Provide the (X, Y) coordinate of the cell's center where the given text is located.  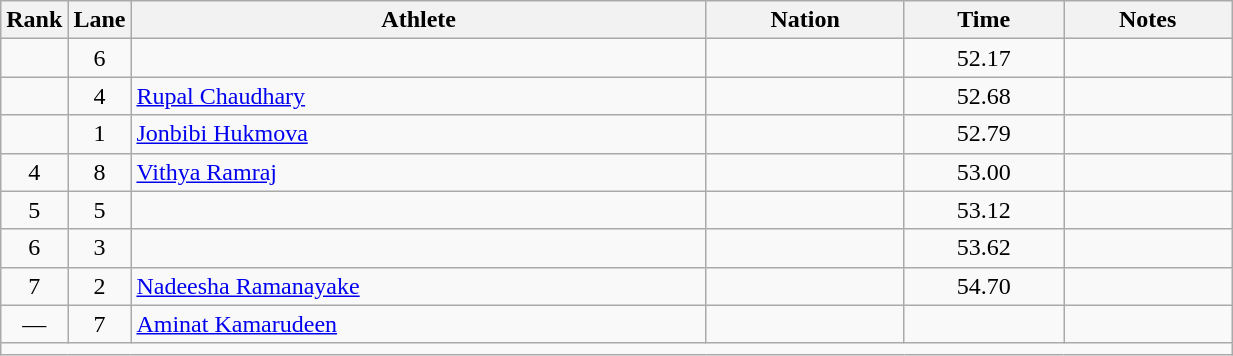
Time (984, 20)
52.79 (984, 134)
Lane (100, 20)
Jonbibi Hukmova (418, 134)
53.62 (984, 248)
Notes (1148, 20)
2 (100, 286)
Rank (34, 20)
Nation (805, 20)
8 (100, 172)
53.00 (984, 172)
Vithya Ramraj (418, 172)
53.12 (984, 210)
54.70 (984, 286)
Rupal Chaudhary (418, 96)
— (34, 324)
52.68 (984, 96)
Aminat Kamarudeen (418, 324)
3 (100, 248)
Nadeesha Ramanayake (418, 286)
52.17 (984, 58)
Athlete (418, 20)
1 (100, 134)
